Detect which cell encompasses the target text, then output its [X, Y] center coordinate. 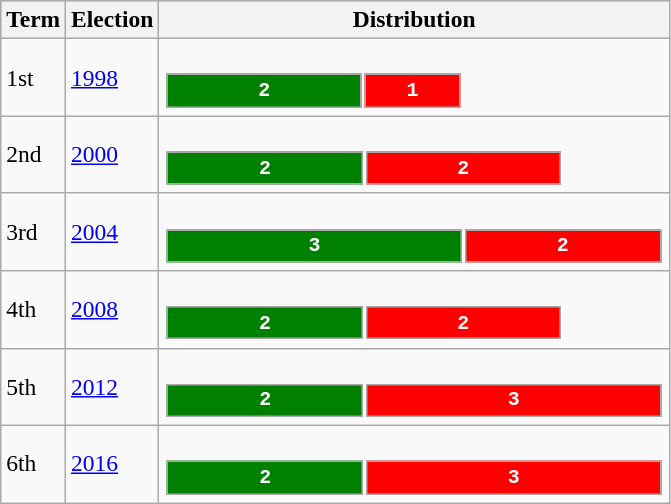
1998 [112, 76]
2012 [112, 386]
1 [412, 90]
Election [112, 19]
6th [34, 464]
2008 [112, 308]
3 2 [414, 232]
2nd [34, 154]
2000 [112, 154]
3rd [34, 232]
2 1 [414, 76]
Distribution [414, 19]
1st [34, 76]
2016 [112, 464]
2004 [112, 232]
4th [34, 308]
Term [34, 19]
5th [34, 386]
